Return (X, Y) of the center of cell containing provided text 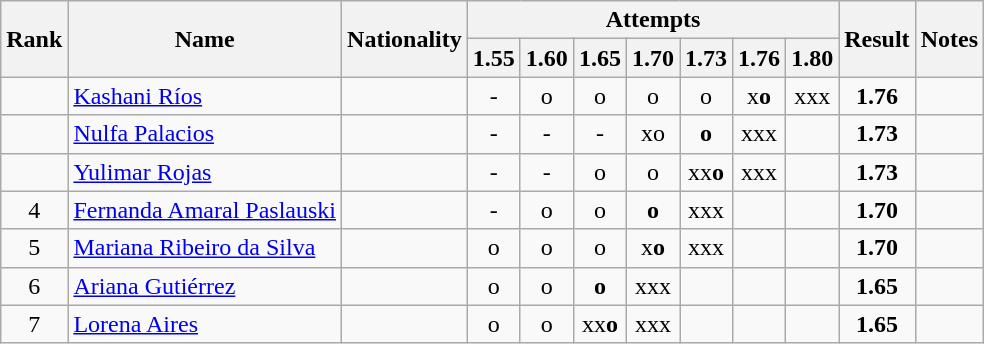
Name (205, 39)
1.60 (546, 58)
6 (34, 286)
1.80 (812, 58)
Fernanda Amaral Paslauski (205, 210)
Lorena Aires (205, 324)
5 (34, 248)
Kashani Ríos (205, 96)
Nationality (405, 39)
Yulimar Rojas (205, 172)
Mariana Ribeiro da Silva (205, 248)
Result (877, 39)
7 (34, 324)
Notes (949, 39)
Rank (34, 39)
Ariana Gutiérrez (205, 286)
Nulfa Palacios (205, 134)
1.55 (494, 58)
Attempts (652, 20)
4 (34, 210)
